Pinpoint the cell where the given text exists, returning its (X, Y) midpoint coordinate. 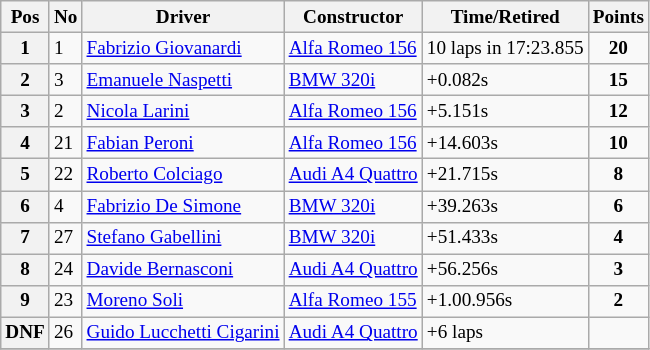
+6 laps (505, 333)
+1.00.956s (505, 301)
+39.263s (505, 206)
Guido Lucchetti Cigarini (183, 333)
10 laps in 17:23.855 (505, 48)
Fabrizio De Simone (183, 206)
Alfa Romeo 155 (353, 301)
Stefano Gabellini (183, 238)
9 (26, 301)
+5.151s (505, 111)
10 (618, 143)
Davide Bernasconi (183, 270)
7 (26, 238)
Emanuele Naspetti (183, 80)
12 (618, 111)
+0.082s (505, 80)
27 (66, 238)
Driver (183, 17)
DNF (26, 333)
+14.603s (505, 143)
+56.256s (505, 270)
21 (66, 143)
No (66, 17)
Constructor (353, 17)
5 (26, 175)
+51.433s (505, 238)
24 (66, 270)
+21.715s (505, 175)
Fabian Peroni (183, 143)
Pos (26, 17)
Nicola Larini (183, 111)
15 (618, 80)
Time/Retired (505, 17)
Moreno Soli (183, 301)
Points (618, 17)
Fabrizio Giovanardi (183, 48)
Roberto Colciago (183, 175)
26 (66, 333)
23 (66, 301)
22 (66, 175)
20 (618, 48)
